Return the [X, Y] coordinate for the center point of the cell that contains the specified text.  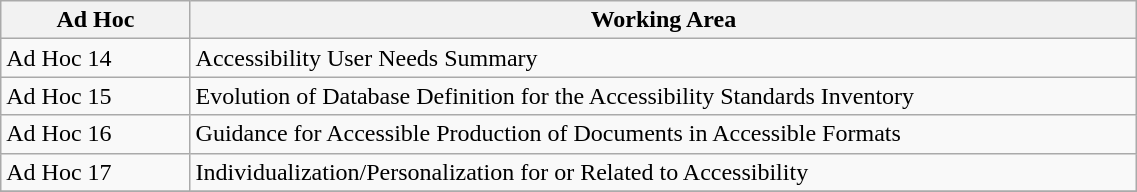
Accessibility User Needs Summary [664, 58]
Ad Hoc [96, 20]
Evolution of Database Definition for the Accessibility Standards Inventory [664, 96]
Individualization/Personalization for or Related to Accessibility [664, 172]
Ad Hoc 14 [96, 58]
Ad Hoc 17 [96, 172]
Working Area [664, 20]
Guidance for Accessible Production of Documents in Accessible Formats [664, 134]
Ad Hoc 15 [96, 96]
Ad Hoc 16 [96, 134]
